From the cell containing the given text, extract its center point as (X, Y) coordinate. 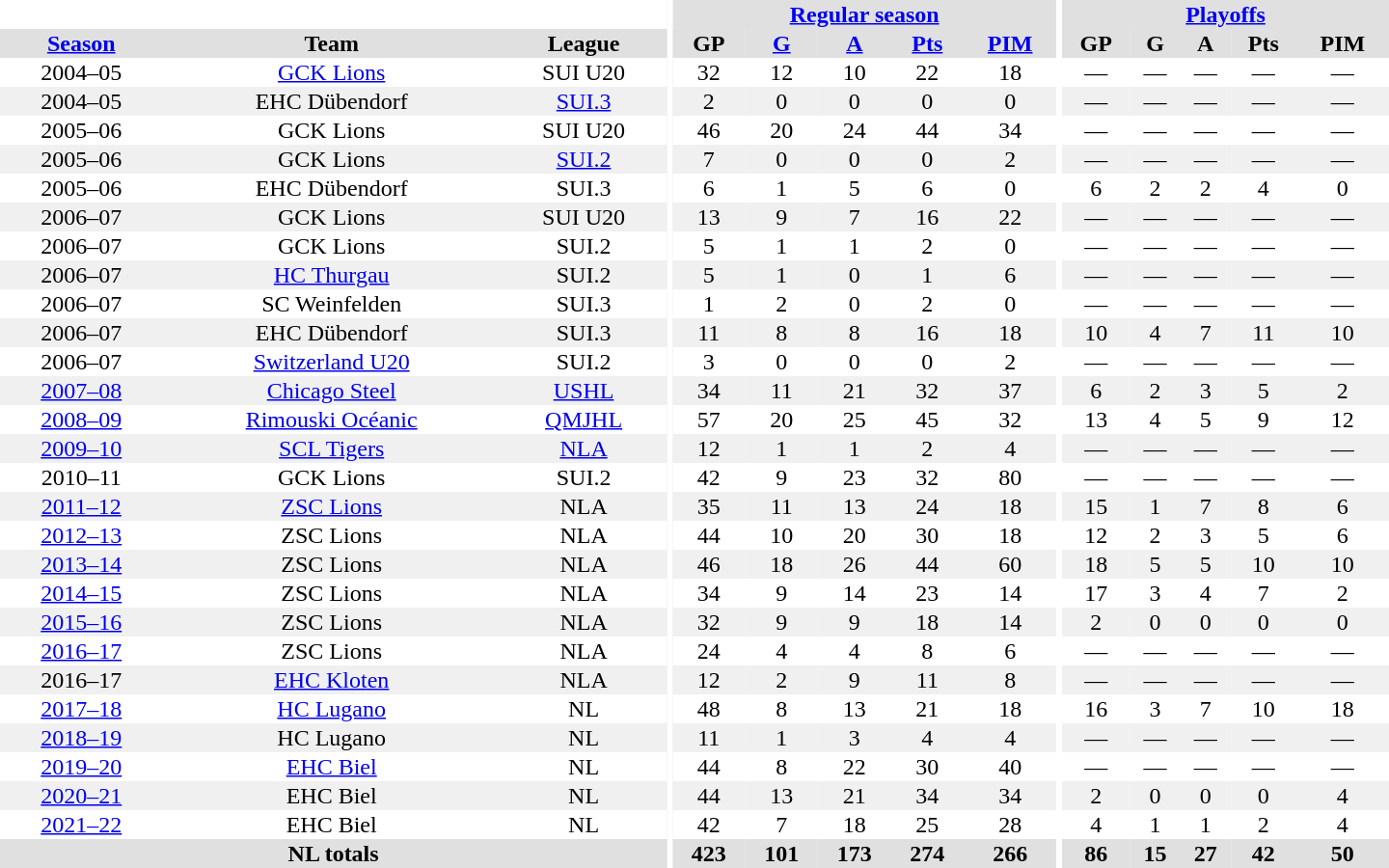
2021–22 (81, 825)
SC Weinfelden (331, 304)
2010–11 (81, 477)
28 (1010, 825)
423 (709, 854)
2012–13 (81, 535)
57 (709, 420)
Season (81, 43)
2013–14 (81, 564)
37 (1010, 391)
17 (1096, 593)
Switzerland U20 (331, 362)
2014–15 (81, 593)
USHL (584, 391)
Regular season (864, 14)
2020–21 (81, 796)
35 (709, 506)
Team (331, 43)
2011–12 (81, 506)
80 (1010, 477)
45 (928, 420)
HC Thurgau (331, 275)
2019–20 (81, 767)
SCL Tigers (331, 448)
EHC Kloten (331, 680)
173 (855, 854)
2015–16 (81, 622)
2017–18 (81, 709)
101 (782, 854)
Rimouski Océanic (331, 420)
Playoffs (1225, 14)
86 (1096, 854)
2007–08 (81, 391)
50 (1343, 854)
48 (709, 709)
QMJHL (584, 420)
2009–10 (81, 448)
2008–09 (81, 420)
League (584, 43)
274 (928, 854)
26 (855, 564)
27 (1206, 854)
2018–19 (81, 738)
NL totals (334, 854)
Chicago Steel (331, 391)
40 (1010, 767)
60 (1010, 564)
266 (1010, 854)
